Return (x, y) of the center of cell containing provided text 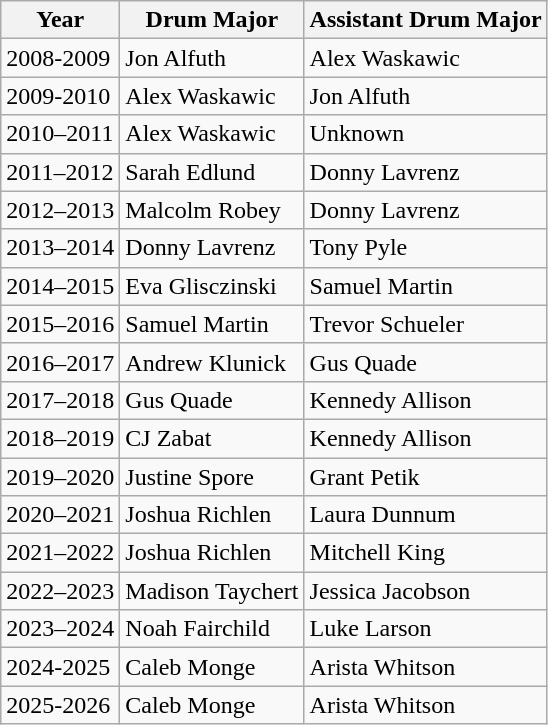
Noah Fairchild (212, 629)
Jessica Jacobson (426, 591)
Andrew Klunick (212, 362)
2016–2017 (60, 362)
Justine Spore (212, 477)
CJ Zabat (212, 438)
2017–2018 (60, 400)
2023–2024 (60, 629)
Grant Petik (426, 477)
2015–2016 (60, 324)
Mitchell King (426, 553)
2019–2020 (60, 477)
Assistant Drum Major (426, 20)
2018–2019 (60, 438)
Year (60, 20)
2024-2025 (60, 667)
Laura Dunnum (426, 515)
Malcolm Robey (212, 210)
2011–2012 (60, 172)
Eva Glisczinski (212, 286)
2025-2026 (60, 705)
Sarah Edlund (212, 172)
Luke Larson (426, 629)
2020–2021 (60, 515)
2014–2015 (60, 286)
Trevor Schueler (426, 324)
2013–2014 (60, 248)
2022–2023 (60, 591)
2010–2011 (60, 134)
Madison Taychert (212, 591)
2012–2013 (60, 210)
Unknown (426, 134)
2008-2009 (60, 58)
2009-2010 (60, 96)
2021–2022 (60, 553)
Drum Major (212, 20)
Tony Pyle (426, 248)
